For the text-containing cell, return its midpoint in (X, Y) coordinate format. 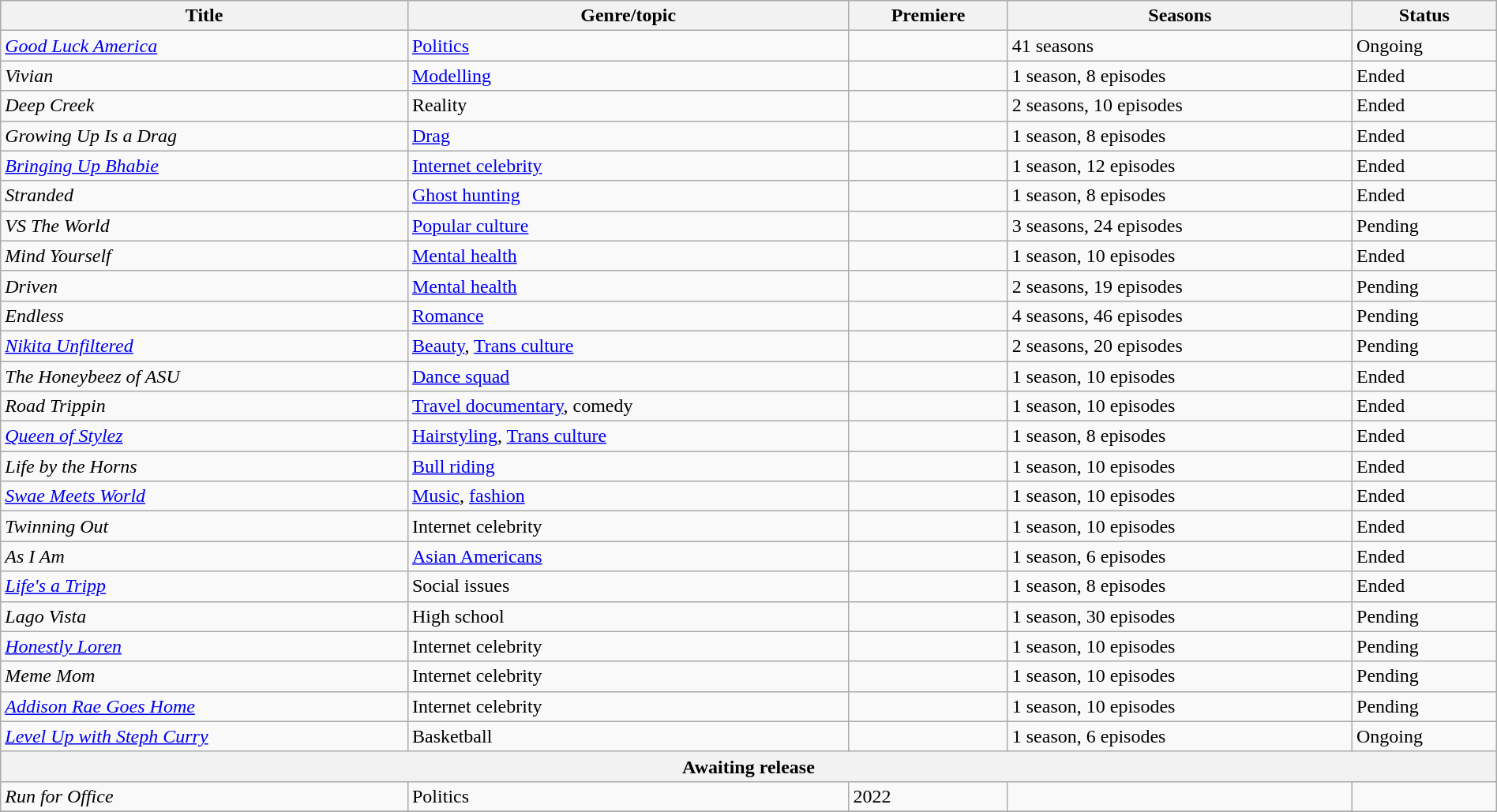
41 seasons (1180, 46)
Deep Creek (204, 106)
Hairstyling, Trans culture (628, 436)
1 season, 30 episodes (1180, 616)
Meme Mom (204, 676)
2 seasons, 10 episodes (1180, 106)
Music, fashion (628, 496)
2 seasons, 19 episodes (1180, 286)
Growing Up Is a Drag (204, 136)
Basketball (628, 736)
Premiere (929, 16)
Bull riding (628, 466)
Honestly Loren (204, 646)
2 seasons, 20 episodes (1180, 346)
Genre/topic (628, 16)
Title (204, 16)
Mind Yourself (204, 256)
Modelling (628, 76)
Ghost hunting (628, 196)
Travel documentary, comedy (628, 406)
1 season, 12 episodes (1180, 166)
Status (1424, 16)
Social issues (628, 586)
Beauty, Trans culture (628, 346)
Queen of Stylez (204, 436)
2022 (929, 796)
Life by the Horns (204, 466)
Bringing Up Bhabie (204, 166)
The Honeybeez of ASU (204, 376)
Road Trippin (204, 406)
Twinning Out (204, 526)
Asian Americans (628, 556)
Lago Vista (204, 616)
Level Up with Steph Curry (204, 736)
Drag (628, 136)
Reality (628, 106)
Romance (628, 316)
Seasons (1180, 16)
Awaiting release (748, 766)
Run for Office (204, 796)
High school (628, 616)
Nikita Unfiltered (204, 346)
Popular culture (628, 226)
Endless (204, 316)
Dance squad (628, 376)
3 seasons, 24 episodes (1180, 226)
Addison Rae Goes Home (204, 706)
Swae Meets World (204, 496)
VS The World (204, 226)
Good Luck America (204, 46)
Life's a Tripp (204, 586)
4 seasons, 46 episodes (1180, 316)
Stranded (204, 196)
Driven (204, 286)
Vivian (204, 76)
As I Am (204, 556)
